Detect which cell encompasses the target text, then output its (X, Y) center coordinate. 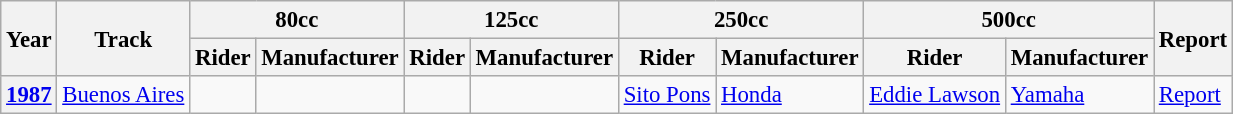
Yamaha (1079, 95)
1987 (29, 95)
Honda (790, 95)
250cc (740, 20)
Sito Pons (666, 95)
Track (124, 38)
Eddie Lawson (935, 95)
Year (29, 38)
Buenos Aires (124, 95)
500cc (1009, 20)
80cc (297, 20)
125cc (511, 20)
